Determine the [X, Y] coordinate at the center of the cell enclosing the given text.  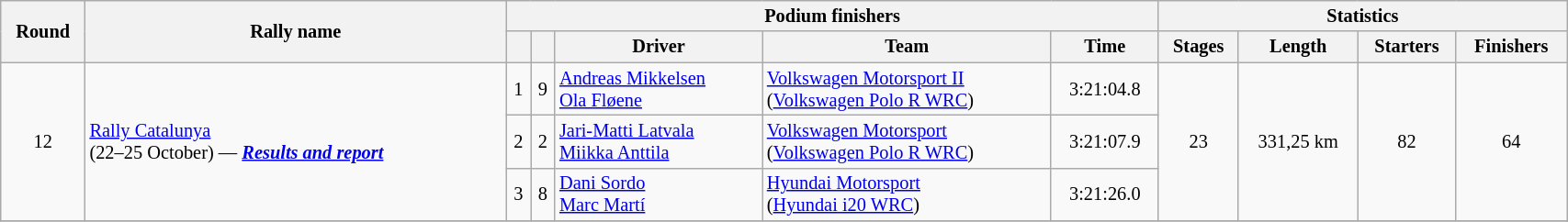
3 [518, 194]
Starters [1407, 47]
12 [43, 141]
3:21:04.8 [1104, 89]
Finishers [1512, 47]
Rally name [296, 31]
Jari-Matti Latvala Miikka Anttila [659, 141]
Andreas Mikkelsen Ola Fløene [659, 89]
Length [1298, 47]
Rally Catalunya(22–25 October) — Results and report [296, 141]
Volkswagen Motorsport II (Volkswagen Polo R WRC) [907, 89]
Time [1104, 47]
3:21:07.9 [1104, 141]
Volkswagen Motorsport (Volkswagen Polo R WRC) [907, 141]
1 [518, 89]
23 [1198, 141]
3:21:26.0 [1104, 194]
331,25 km [1298, 141]
Stages [1198, 47]
Podium finishers [832, 16]
64 [1512, 141]
Team [907, 47]
82 [1407, 141]
Dani Sordo Marc Martí [659, 194]
8 [544, 194]
Driver [659, 47]
Statistics [1362, 16]
9 [544, 89]
Round [43, 31]
Hyundai Motorsport (Hyundai i20 WRC) [907, 194]
